Locate the cell with the specified text and output its [X, Y] center coordinate. 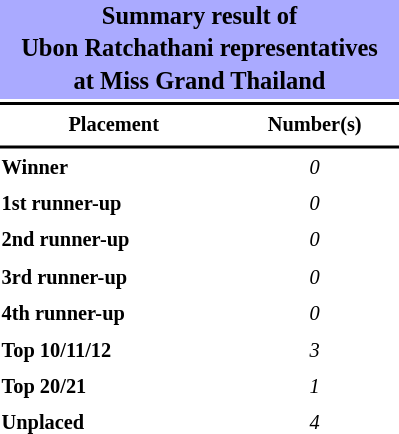
2nd runner-up [114, 241]
Top 20/21 [114, 387]
1st runner-up [114, 204]
1 [314, 387]
Placement [114, 125]
Summary result ofUbon Ratchathani representativesat Miss Grand Thailand [200, 50]
Number(s) [314, 125]
3 [314, 351]
3rd runner-up [114, 278]
Top 10/11/12 [114, 351]
4th runner-up [114, 314]
Winner [114, 168]
